Return [x, y] of the center of cell containing provided text 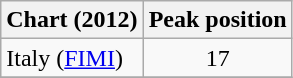
Italy (FIMI) [72, 58]
Peak position [218, 20]
17 [218, 58]
Chart (2012) [72, 20]
